Detect which cell encompasses the target text, then output its (X, Y) center coordinate. 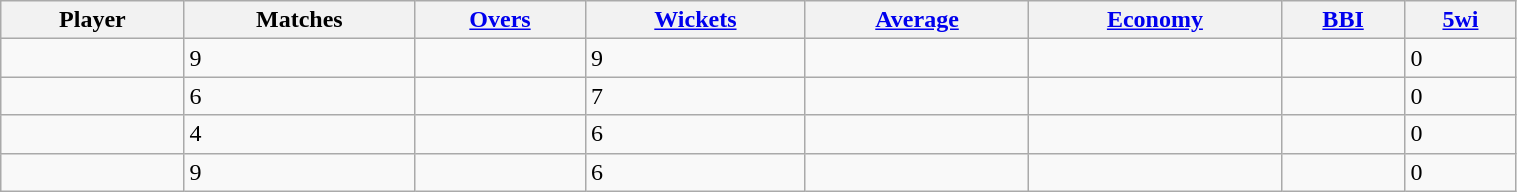
Average (916, 20)
Economy (1156, 20)
Wickets (695, 20)
Overs (500, 20)
Player (92, 20)
4 (300, 134)
BBI (1343, 20)
7 (695, 96)
Matches (300, 20)
5wi (1460, 20)
